Return (X, Y) of the center of cell containing provided text 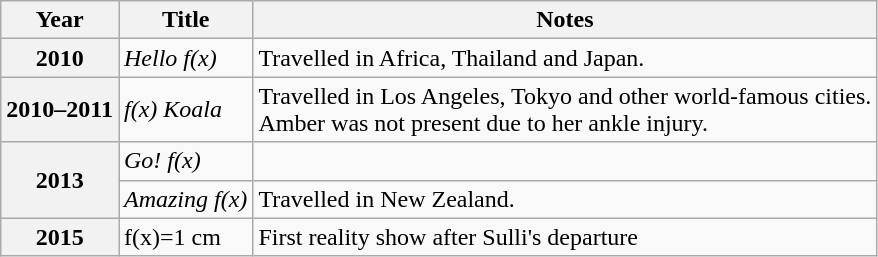
2015 (60, 237)
Travelled in New Zealand. (565, 199)
2010 (60, 58)
Title (185, 20)
Go! f(x) (185, 161)
f(x)=1 cm (185, 237)
Hello f(x) (185, 58)
f(x) Koala (185, 110)
Travelled in Los Angeles, Tokyo and other world-famous cities.Amber was not present due to her ankle injury. (565, 110)
2010–2011 (60, 110)
Notes (565, 20)
Year (60, 20)
Travelled in Africa, Thailand and Japan. (565, 58)
First reality show after Sulli's departure (565, 237)
2013 (60, 180)
Amazing f(x) (185, 199)
